Detect which cell encompasses the target text, then output its (x, y) center coordinate. 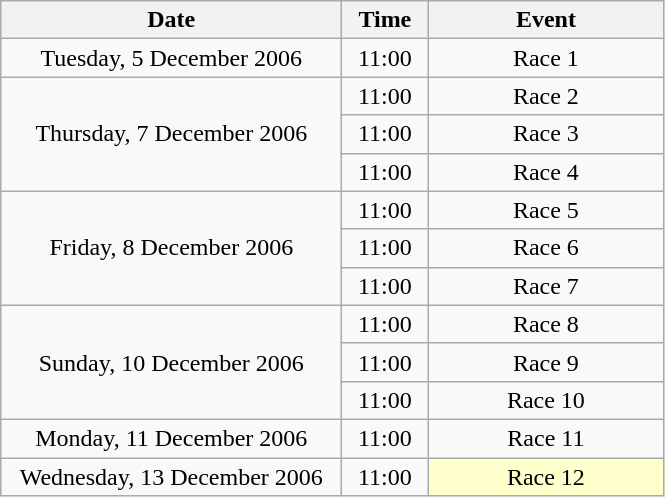
Race 2 (546, 96)
Wednesday, 13 December 2006 (172, 477)
Race 11 (546, 438)
Race 5 (546, 210)
Time (385, 20)
Date (172, 20)
Race 12 (546, 477)
Race 7 (546, 286)
Race 9 (546, 362)
Friday, 8 December 2006 (172, 248)
Race 10 (546, 400)
Event (546, 20)
Race 6 (546, 248)
Race 8 (546, 324)
Tuesday, 5 December 2006 (172, 58)
Race 3 (546, 134)
Monday, 11 December 2006 (172, 438)
Race 1 (546, 58)
Sunday, 10 December 2006 (172, 362)
Thursday, 7 December 2006 (172, 134)
Race 4 (546, 172)
